From the cell containing the given text, extract its center point as [x, y] coordinate. 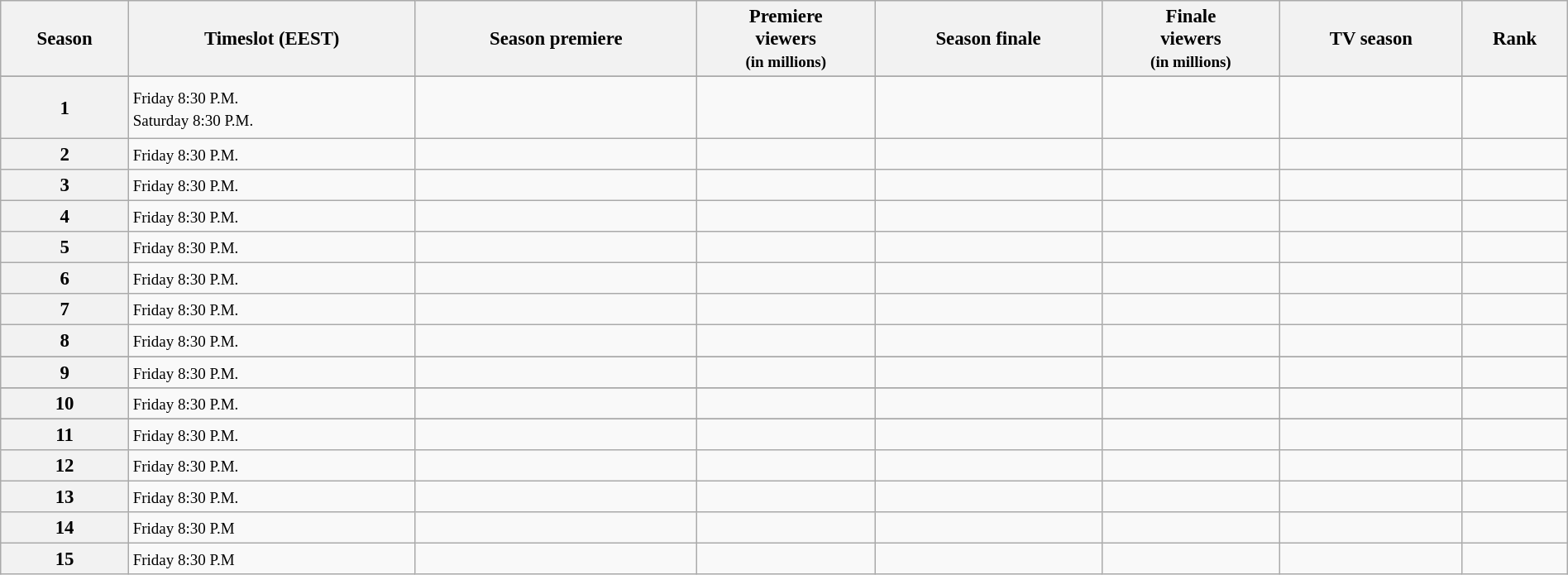
3 [65, 185]
12 [65, 465]
1 [65, 108]
13 [65, 496]
Season finale [988, 39]
TV season [1371, 39]
4 [65, 217]
8 [65, 341]
Season [65, 39]
11 [65, 434]
Timeslot (EEST) [271, 39]
5 [65, 247]
2 [65, 155]
7 [65, 310]
Finaleviewers(in millions) [1191, 39]
6 [65, 279]
14 [65, 528]
Friday 8:30 P.M.Saturday 8:30 P.M. [271, 108]
10 [65, 403]
Premiereviewers(in millions) [786, 39]
Rank [1515, 39]
Season premiere [556, 39]
15 [65, 558]
9 [65, 372]
